Detect which cell encompasses the target text, then output its [x, y] center coordinate. 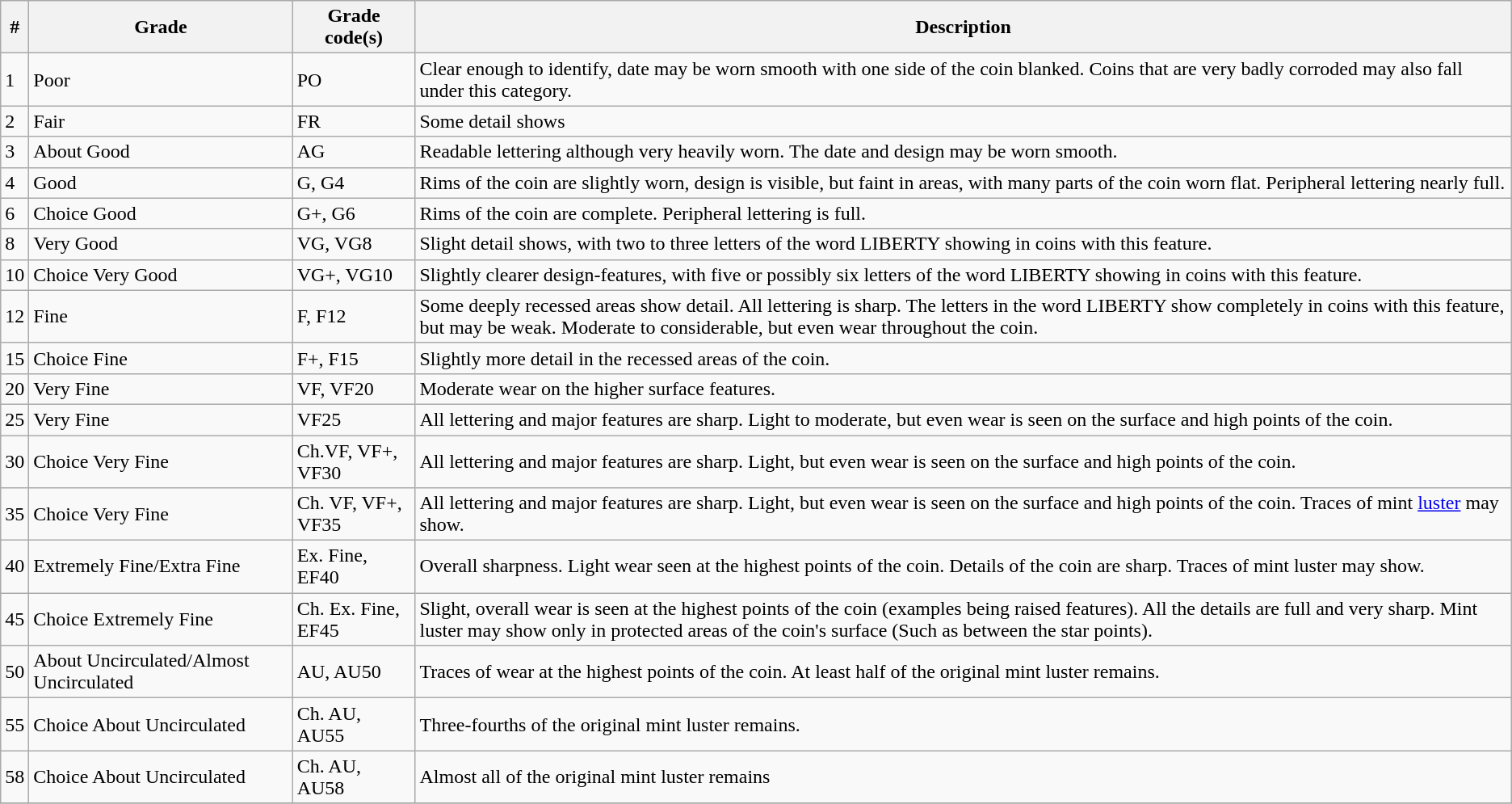
Ch. AU, AU55 [354, 724]
20 [15, 389]
Some detail shows [963, 121]
FR [354, 121]
35 [15, 514]
Good [161, 183]
# [15, 27]
Almost all of the original mint luster remains [963, 777]
4 [15, 183]
VG+, VG10 [354, 275]
VG, VG8 [354, 244]
12 [15, 317]
Ch. VF, VF+, VF35 [354, 514]
Ex. Fine, EF40 [354, 567]
Choice Extremely Fine [161, 619]
Grade code(s) [354, 27]
15 [15, 358]
1 [15, 79]
About Good [161, 152]
3 [15, 152]
Ch. AU, AU58 [354, 777]
All lettering and major features are sharp. Light, but even wear is seen on the surface and high points of the coin. [963, 461]
Ch.VF, VF+, VF30 [354, 461]
Moderate wear on the higher surface features. [963, 389]
VF25 [354, 419]
Very Good [161, 244]
Slight detail shows, with two to three letters of the word LIBERTY showing in coins with this feature. [963, 244]
PO [354, 79]
50 [15, 672]
8 [15, 244]
Overall sharpness. Light wear seen at the highest points of the coin. Details of the coin are sharp. Traces of mint luster may show. [963, 567]
VF, VF20 [354, 389]
Traces of wear at the highest points of the coin. At least half of the original mint luster remains. [963, 672]
Choice Good [161, 213]
10 [15, 275]
F, F12 [354, 317]
Readable lettering although very heavily worn. The date and design may be worn smooth. [963, 152]
45 [15, 619]
AU, AU50 [354, 672]
Rims of the coin are complete. Peripheral lettering is full. [963, 213]
6 [15, 213]
Slightly clearer design-features, with five or possibly six letters of the word LIBERTY showing in coins with this feature. [963, 275]
Slightly more detail in the recessed areas of the coin. [963, 358]
25 [15, 419]
2 [15, 121]
Extremely Fine/Extra Fine [161, 567]
AG [354, 152]
Fine [161, 317]
Three-fourths of the original mint luster remains. [963, 724]
58 [15, 777]
G, G4 [354, 183]
Poor [161, 79]
G+, G6 [354, 213]
30 [15, 461]
Rims of the coin are slightly worn, design is visible, but faint in areas, with many parts of the coin worn flat. Peripheral lettering nearly full. [963, 183]
All lettering and major features are sharp. Light to moderate, but even wear is seen on the surface and high points of the coin. [963, 419]
About Uncirculated/Almost Uncirculated [161, 672]
Ch. Ex. Fine, EF45 [354, 619]
55 [15, 724]
All lettering and major features are sharp. Light, but even wear is seen on the surface and high points of the coin. Traces of mint luster may show. [963, 514]
F+, F15 [354, 358]
Description [963, 27]
Fair [161, 121]
Choice Fine [161, 358]
40 [15, 567]
Choice Very Good [161, 275]
Grade [161, 27]
